Provide the [x, y] coordinate of the cell's center where the given text is located.  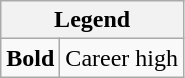
Legend [92, 20]
Career high [122, 58]
Bold [30, 58]
